Detect which cell encompasses the target text, then output its (X, Y) center coordinate. 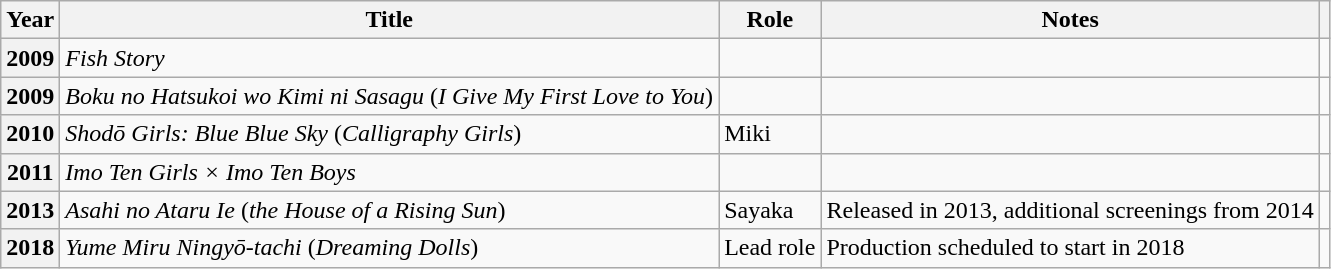
Title (390, 20)
2018 (30, 248)
Notes (1070, 20)
Imo Ten Girls × Imo Ten Boys (390, 172)
Year (30, 20)
Released in 2013, additional screenings from 2014 (1070, 210)
Shodō Girls: Blue Blue Sky (Calligraphy Girls) (390, 134)
Sayaka (770, 210)
Boku no Hatsukoi wo Kimi ni Sasagu (I Give My First Love to You) (390, 96)
Fish Story (390, 58)
Asahi no Ataru Ie (the House of a Rising Sun) (390, 210)
Role (770, 20)
Miki (770, 134)
2011 (30, 172)
Lead role (770, 248)
Production scheduled to start in 2018 (1070, 248)
2013 (30, 210)
2010 (30, 134)
Yume Miru Ningyō-tachi (Dreaming Dolls) (390, 248)
